From the cell containing the given text, extract its center point as [x, y] coordinate. 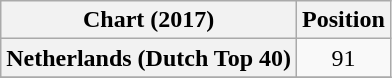
Chart (2017) [149, 20]
Netherlands (Dutch Top 40) [149, 58]
91 [344, 58]
Position [344, 20]
